Determine the [x, y] coordinate at the center of the cell enclosing the given text.  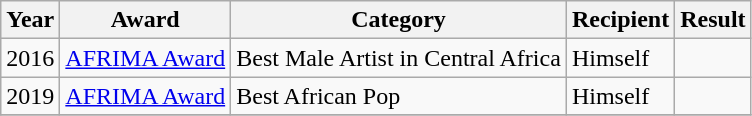
Best African Pop [399, 96]
Recipient [620, 20]
Award [146, 20]
Best Male Artist in Central Africa [399, 58]
Year [30, 20]
Result [713, 20]
Category [399, 20]
2016 [30, 58]
2019 [30, 96]
